Search for the cell housing the specified text and yield its [x, y] center coordinate. 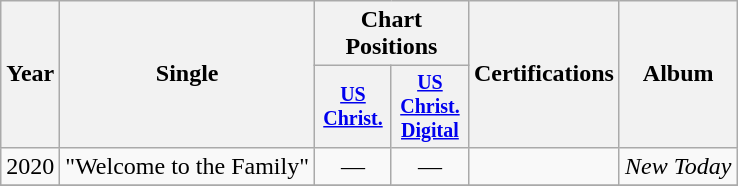
Album [678, 74]
Certifications [544, 74]
2020 [30, 166]
Year [30, 74]
Single [188, 74]
USChrist.Digital [430, 106]
New Today [678, 166]
Chart Positions [391, 34]
"Welcome to the Family" [188, 166]
USChrist. [352, 106]
